Return the (x, y) coordinate for the center point of the cell that contains the specified text.  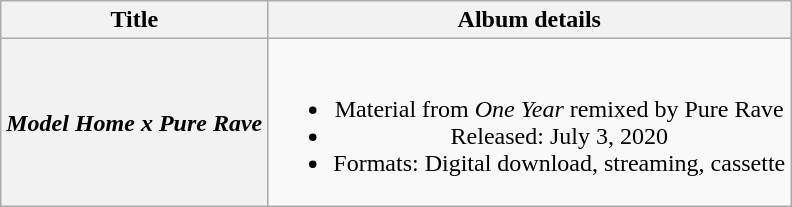
Model Home x Pure Rave (134, 122)
Material from One Year remixed by Pure RaveReleased: July 3, 2020Formats: Digital download, streaming, cassette (530, 122)
Album details (530, 20)
Title (134, 20)
